Determine the (X, Y) coordinate at the center of the cell enclosing the given text.  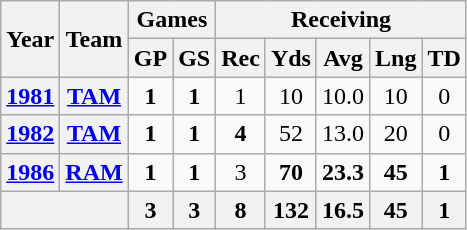
1981 (30, 96)
Receiving (342, 20)
70 (290, 172)
RAM (94, 172)
Avg (342, 58)
20 (396, 134)
Year (30, 39)
Lng (396, 58)
132 (290, 210)
Rec (241, 58)
Team (94, 39)
4 (241, 134)
1982 (30, 134)
GS (194, 58)
16.5 (342, 210)
TD (444, 58)
Games (172, 20)
52 (290, 134)
10.0 (342, 96)
8 (241, 210)
23.3 (342, 172)
1986 (30, 172)
13.0 (342, 134)
GP (150, 58)
Yds (290, 58)
